Scan for the cell matching the given text and deliver its [X, Y] coordinate at center. 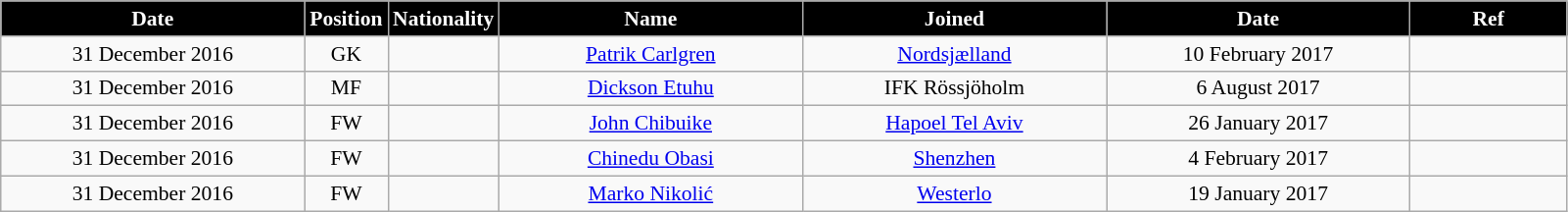
10 February 2017 [1259, 54]
Nordsjælland [954, 54]
Joined [954, 19]
IFK Rössjöholm [954, 88]
Hapoel Tel Aviv [954, 124]
John Chibuike [650, 124]
Shenzhen [954, 159]
19 January 2017 [1259, 193]
Name [650, 19]
Position [347, 19]
Patrik Carlgren [650, 54]
Dickson Etuhu [650, 88]
26 January 2017 [1259, 124]
MF [347, 88]
Westerlo [954, 193]
GK [347, 54]
Nationality [443, 19]
6 August 2017 [1259, 88]
Chinedu Obasi [650, 159]
Marko Nikolić [650, 193]
Ref [1489, 19]
4 February 2017 [1259, 159]
